Return (X, Y) of the center of cell containing provided text 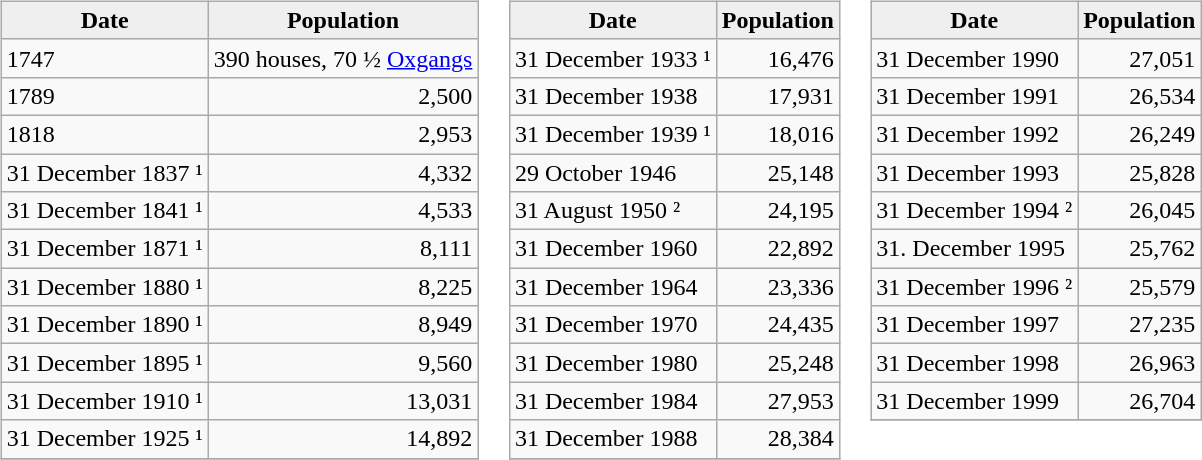
31 December 1925 ¹ (104, 439)
31 December 1895 ¹ (104, 363)
28,384 (778, 439)
25,148 (778, 173)
390 houses, 70 ½ Oxgangs (343, 58)
31 August 1950 ² (612, 211)
31 December 1871 ¹ (104, 249)
31 December 1992 (974, 134)
29 October 1946 (612, 173)
31 December 1980 (612, 363)
24,195 (778, 211)
1789 (104, 96)
31 December 1964 (612, 287)
8,949 (343, 325)
25,828 (1140, 173)
26,704 (1140, 401)
8,225 (343, 287)
31 December 1880 ¹ (104, 287)
26,534 (1140, 96)
31 December 1910 ¹ (104, 401)
25,248 (778, 363)
31. December 1995 (974, 249)
31 December 1970 (612, 325)
27,235 (1140, 325)
24,435 (778, 325)
31 December 1960 (612, 249)
9,560 (343, 363)
8,111 (343, 249)
16,476 (778, 58)
26,963 (1140, 363)
31 December 1994 ² (974, 211)
31 December 1996 ² (974, 287)
31 December 1993 (974, 173)
1818 (104, 134)
25,762 (1140, 249)
31 December 1841 ¹ (104, 211)
13,031 (343, 401)
2,953 (343, 134)
31 December 1938 (612, 96)
4,533 (343, 211)
31 December 1997 (974, 325)
26,249 (1140, 134)
31 December 1933 ¹ (612, 58)
23,336 (778, 287)
31 December 1991 (974, 96)
2,500 (343, 96)
27,051 (1140, 58)
27,953 (778, 401)
14,892 (343, 439)
31 December 1984 (612, 401)
25,579 (1140, 287)
31 December 1837 ¹ (104, 173)
31 December 1990 (974, 58)
26,045 (1140, 211)
4,332 (343, 173)
18,016 (778, 134)
31 December 1890 ¹ (104, 325)
1747 (104, 58)
31 December 1939 ¹ (612, 134)
31 December 1998 (974, 363)
17,931 (778, 96)
22,892 (778, 249)
31 December 1988 (612, 439)
31 December 1999 (974, 401)
